Search for the cell housing the specified text and yield its [X, Y] center coordinate. 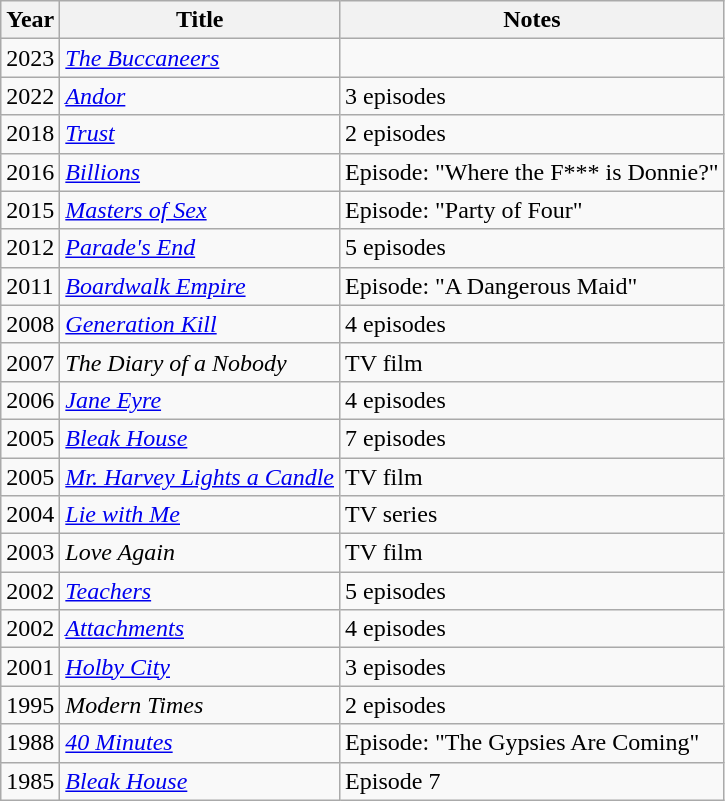
Trust [200, 134]
Episode: "A Dangerous Maid" [532, 286]
Teachers [200, 591]
Billions [200, 172]
Jane Eyre [200, 400]
Generation Kill [200, 324]
Year [30, 20]
Love Again [200, 553]
Episode: "Party of Four" [532, 210]
The Buccaneers [200, 58]
Episode: "The Gypsies Are Coming" [532, 743]
1995 [30, 705]
Episode 7 [532, 781]
Parade's End [200, 248]
Holby City [200, 667]
Boardwalk Empire [200, 286]
Lie with Me [200, 515]
40 Minutes [200, 743]
Notes [532, 20]
2008 [30, 324]
Attachments [200, 629]
2004 [30, 515]
Modern Times [200, 705]
Masters of Sex [200, 210]
2011 [30, 286]
2018 [30, 134]
2015 [30, 210]
2022 [30, 96]
2016 [30, 172]
2006 [30, 400]
Title [200, 20]
2001 [30, 667]
1988 [30, 743]
Episode: "Where the F*** is Donnie?" [532, 172]
2007 [30, 362]
TV series [532, 515]
2023 [30, 58]
Andor [200, 96]
2003 [30, 553]
2012 [30, 248]
The Diary of a Nobody [200, 362]
1985 [30, 781]
Mr. Harvey Lights a Candle [200, 477]
7 episodes [532, 438]
